Search for the cell housing the specified text and yield its [x, y] center coordinate. 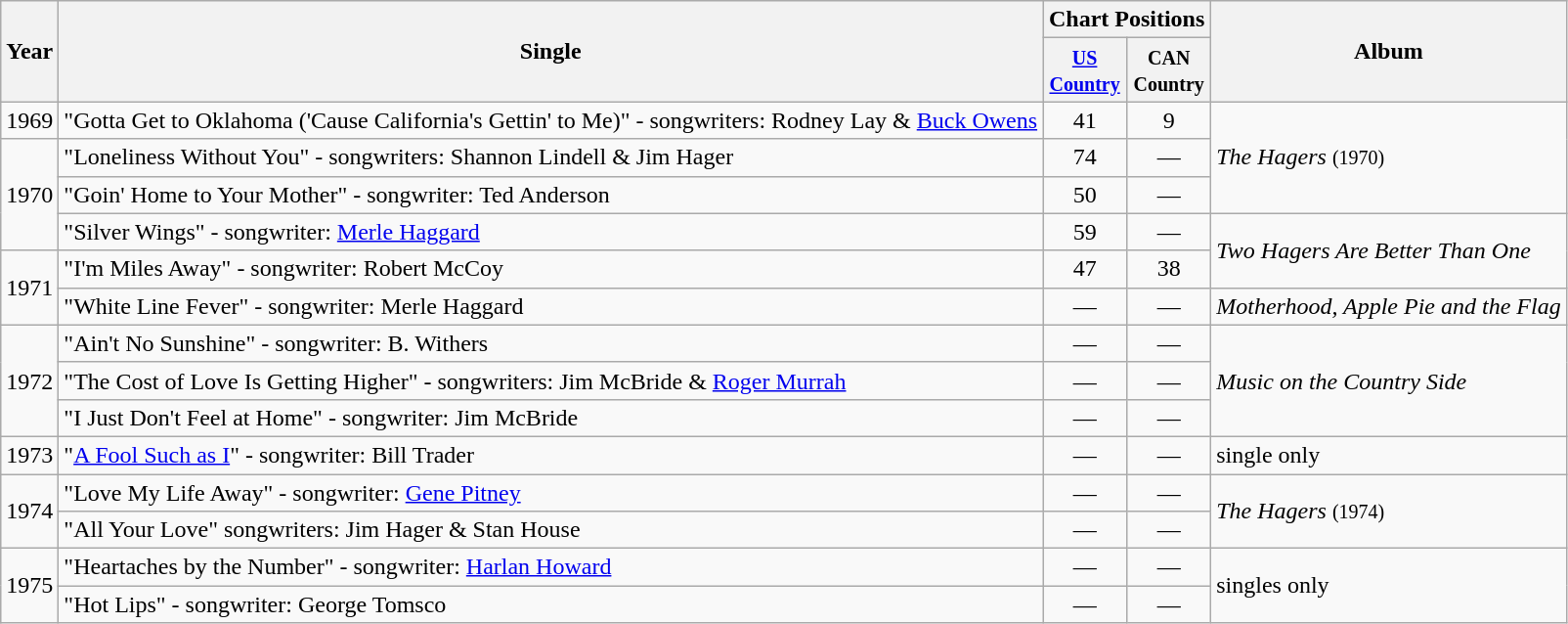
1971 [29, 288]
Album [1388, 51]
Chart Positions [1127, 20]
Year [29, 51]
singles only [1388, 586]
"White Line Fever" - songwriter: Merle Haggard [551, 306]
"Love My Life Away" - songwriter: Gene Pitney [551, 492]
1974 [29, 511]
50 [1085, 195]
"A Fool Such as I" - songwriter: Bill Trader [551, 455]
74 [1085, 157]
"The Cost of Love Is Getting Higher" - songwriters: Jim McBride & Roger Murrah [551, 380]
1969 [29, 120]
1975 [29, 586]
"Goin' Home to Your Mother" - songwriter: Ted Anderson [551, 195]
"I Just Don't Feel at Home" - songwriter: Jim McBride [551, 418]
"Heartaches by the Number" - songwriter: Harlan Howard [551, 567]
Motherhood, Apple Pie and the Flag [1388, 306]
Two Hagers Are Better Than One [1388, 250]
"I'm Miles Away" - songwriter: Robert McCoy [551, 269]
9 [1169, 120]
US Country [1085, 70]
"Loneliness Without You" - songwriters: Shannon Lindell & Jim Hager [551, 157]
1973 [29, 455]
"Ain't No Sunshine" - songwriter: B. Withers [551, 343]
CAN Country [1169, 70]
The Hagers (1970) [1388, 157]
"Gotta Get to Oklahoma ('Cause California's Gettin' to Me)" - songwriters: Rodney Lay & Buck Owens [551, 120]
47 [1085, 269]
"Silver Wings" - songwriter: Merle Haggard [551, 232]
41 [1085, 120]
Single [551, 51]
1970 [29, 195]
"Hot Lips" - songwriter: George Tomsco [551, 604]
Music on the Country Side [1388, 380]
38 [1169, 269]
single only [1388, 455]
1972 [29, 380]
"All Your Love" songwriters: Jim Hager & Stan House [551, 530]
59 [1085, 232]
The Hagers (1974) [1388, 511]
